Capture the cell that displays the provided text and extract its [X, Y] central coordinate. 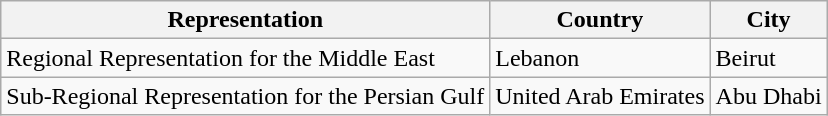
City [768, 20]
Representation [246, 20]
Beirut [768, 58]
Sub-Regional Representation for the Persian Gulf [246, 96]
Regional Representation for the Middle East [246, 58]
Abu Dhabi [768, 96]
United Arab Emirates [600, 96]
Lebanon [600, 58]
Country [600, 20]
